Provide the (x, y) coordinate of the cell's center where the given text is located.  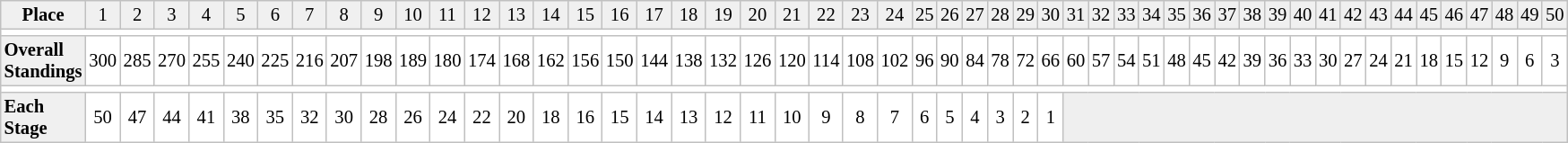
255 (206, 61)
84 (975, 61)
25 (924, 14)
40 (1303, 14)
108 (860, 61)
96 (924, 61)
Overall Standings (43, 61)
285 (137, 61)
207 (343, 61)
60 (1076, 61)
180 (447, 61)
57 (1101, 61)
132 (723, 61)
46 (1454, 14)
150 (619, 61)
102 (895, 61)
54 (1126, 61)
66 (1051, 61)
Place (43, 14)
216 (309, 61)
37 (1227, 14)
168 (516, 61)
43 (1378, 14)
138 (689, 61)
34 (1151, 14)
198 (378, 61)
17 (654, 14)
162 (550, 61)
156 (585, 61)
29 (1026, 14)
144 (654, 61)
270 (171, 61)
23 (860, 14)
126 (758, 61)
114 (827, 61)
189 (412, 61)
240 (240, 61)
72 (1026, 61)
31 (1076, 14)
120 (792, 61)
90 (949, 61)
174 (481, 61)
51 (1151, 61)
300 (102, 61)
19 (723, 14)
49 (1529, 14)
225 (275, 61)
Each Stage (43, 117)
78 (1001, 61)
